Determine the (X, Y) coordinate at the center of the cell enclosing the given text.  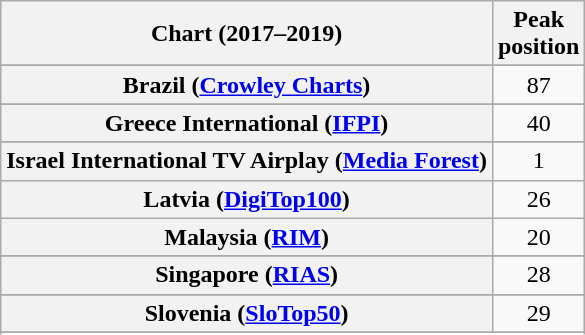
Chart (2017–2019) (247, 34)
Latvia (DigiTop100) (247, 199)
29 (538, 313)
Israel International TV Airplay (Media Forest) (247, 161)
1 (538, 161)
20 (538, 237)
87 (538, 85)
Brazil (Crowley Charts) (247, 85)
26 (538, 199)
Singapore (RIAS) (247, 275)
Slovenia (SloTop50) (247, 313)
Peakposition (538, 34)
Greece International (IFPI) (247, 123)
Malaysia (RIM) (247, 237)
28 (538, 275)
40 (538, 123)
